Detect which cell encompasses the target text, then output its (x, y) center coordinate. 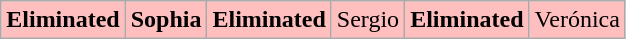
Sophia (166, 20)
Sergio (368, 20)
Verónica (577, 20)
